Provide the [x, y] coordinate of the cell's center where the given text is located.  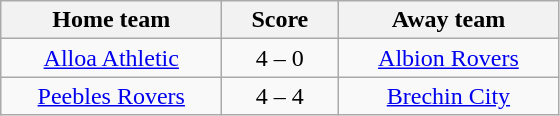
4 – 0 [280, 58]
Brechin City [448, 96]
4 – 4 [280, 96]
Peebles Rovers [112, 96]
Alloa Athletic [112, 58]
Score [280, 20]
Home team [112, 20]
Albion Rovers [448, 58]
Away team [448, 20]
